Output the (x, y) coordinate of the center of the cell containing the given text.  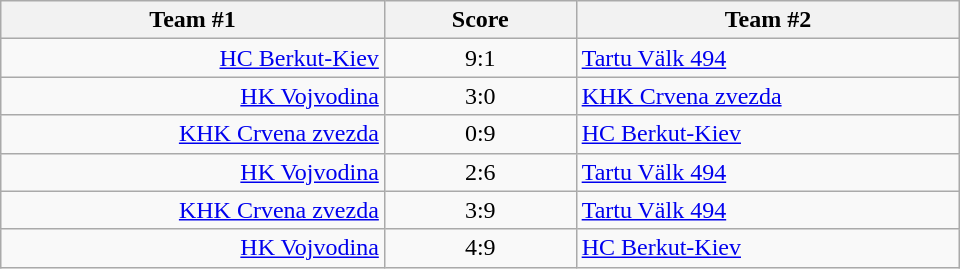
9:1 (480, 58)
2:6 (480, 172)
4:9 (480, 248)
0:9 (480, 134)
Score (480, 20)
3:0 (480, 96)
Team #2 (768, 20)
Team #1 (193, 20)
3:9 (480, 210)
